Provide the (X, Y) coordinate of the cell's center where the given text is located.  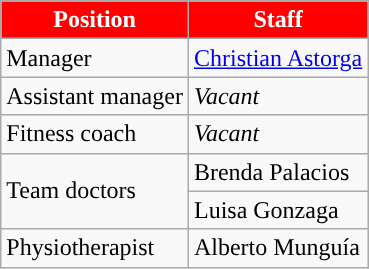
Team doctors (95, 191)
Position (95, 20)
Manager (95, 58)
Christian Astorga (278, 58)
Staff (278, 20)
Assistant manager (95, 96)
Physiotherapist (95, 248)
Fitness coach (95, 134)
Luisa Gonzaga (278, 210)
Brenda Palacios (278, 172)
Alberto Munguía (278, 248)
